Scan for the cell matching the given text and deliver its (X, Y) coordinate at center. 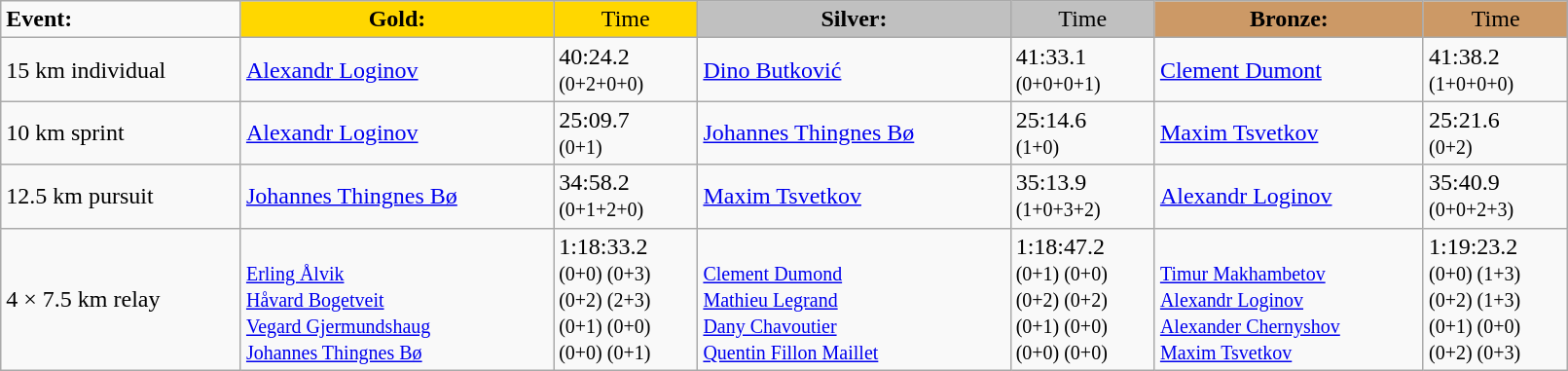
34:58.2(0+1+2+0) (626, 197)
Clement DumondMathieu LegrandDany ChavoutierQuentin Fillon Maillet (855, 299)
35:13.9(1+0+3+2) (1082, 197)
Gold: (397, 19)
4 × 7.5 km relay (121, 299)
41:33.1 (0+0+0+1) (1082, 70)
40:24.2(0+2+0+0) (626, 70)
Silver: (855, 19)
1:19:23.2(0+0) (1+3)(0+2) (1+3)(0+1) (0+0)(0+2) (0+3) (1495, 299)
Clement Dumont (1289, 70)
25:09.7(0+1) (626, 132)
Event: (121, 19)
Erling ÅlvikHåvard BogetveitVegard GjermundshaugJohannes Thingnes Bø (397, 299)
15 km individual (121, 70)
Timur MakhambetovAlexandr LoginovAlexander ChernyshovMaxim Tsvetkov (1289, 299)
10 km sprint (121, 132)
41:38.2(1+0+0+0) (1495, 70)
1:18:47.2(0+1) (0+0)(0+2) (0+2) (0+1) (0+0)(0+0) (0+0) (1082, 299)
1:18:33.2(0+0) (0+3)(0+2) (2+3)(0+1) (0+0)(0+0) (0+1) (626, 299)
12.5 km pursuit (121, 197)
35:40.9(0+0+2+3) (1495, 197)
Dino Butković (855, 70)
25:14.6(1+0) (1082, 132)
25:21.6(0+2) (1495, 132)
Bronze: (1289, 19)
